Capture the cell that displays the provided text and extract its (X, Y) central coordinate. 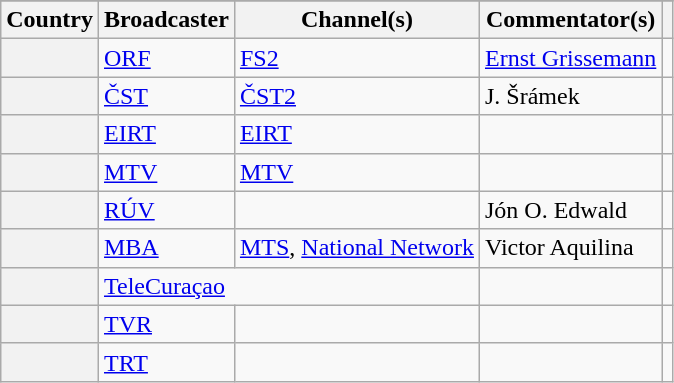
TeleCuraçao (288, 286)
Country (50, 20)
TVR (166, 324)
ČST2 (356, 96)
Channel(s) (356, 20)
MTS, National Network (356, 248)
Commentator(s) (570, 20)
ČST (166, 96)
Broadcaster (166, 20)
Victor Aquilina (570, 248)
TRT (166, 362)
RÚV (166, 210)
ORF (166, 58)
MBA (166, 248)
Ernst Grissemann (570, 58)
J. Šrámek (570, 96)
Jón O. Edwald (570, 210)
FS2 (356, 58)
